Scan for the cell matching the given text and deliver its [X, Y] coordinate at center. 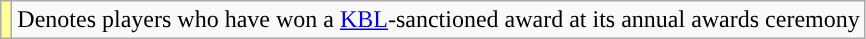
Denotes players who have won a KBL-sanctioned award at its annual awards ceremony [438, 20]
